Identify which cell holds the provided text, then report its [x, y] central coordinate. 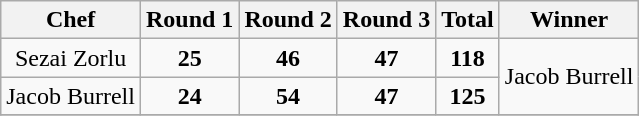
Total [468, 20]
118 [468, 58]
25 [189, 58]
125 [468, 96]
46 [288, 58]
Round 3 [386, 20]
Sezai Zorlu [71, 58]
Round 2 [288, 20]
Winner [569, 20]
54 [288, 96]
24 [189, 96]
Round 1 [189, 20]
Chef [71, 20]
